Locate the cell with the specified text and output its [x, y] center coordinate. 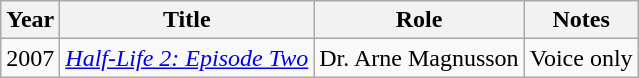
Year [30, 20]
Dr. Arne Magnusson [419, 58]
Half-Life 2: Episode Two [187, 58]
Voice only [581, 58]
Title [187, 20]
Role [419, 20]
Notes [581, 20]
2007 [30, 58]
